Pinpoint the cell where the given text exists, returning its (X, Y) midpoint coordinate. 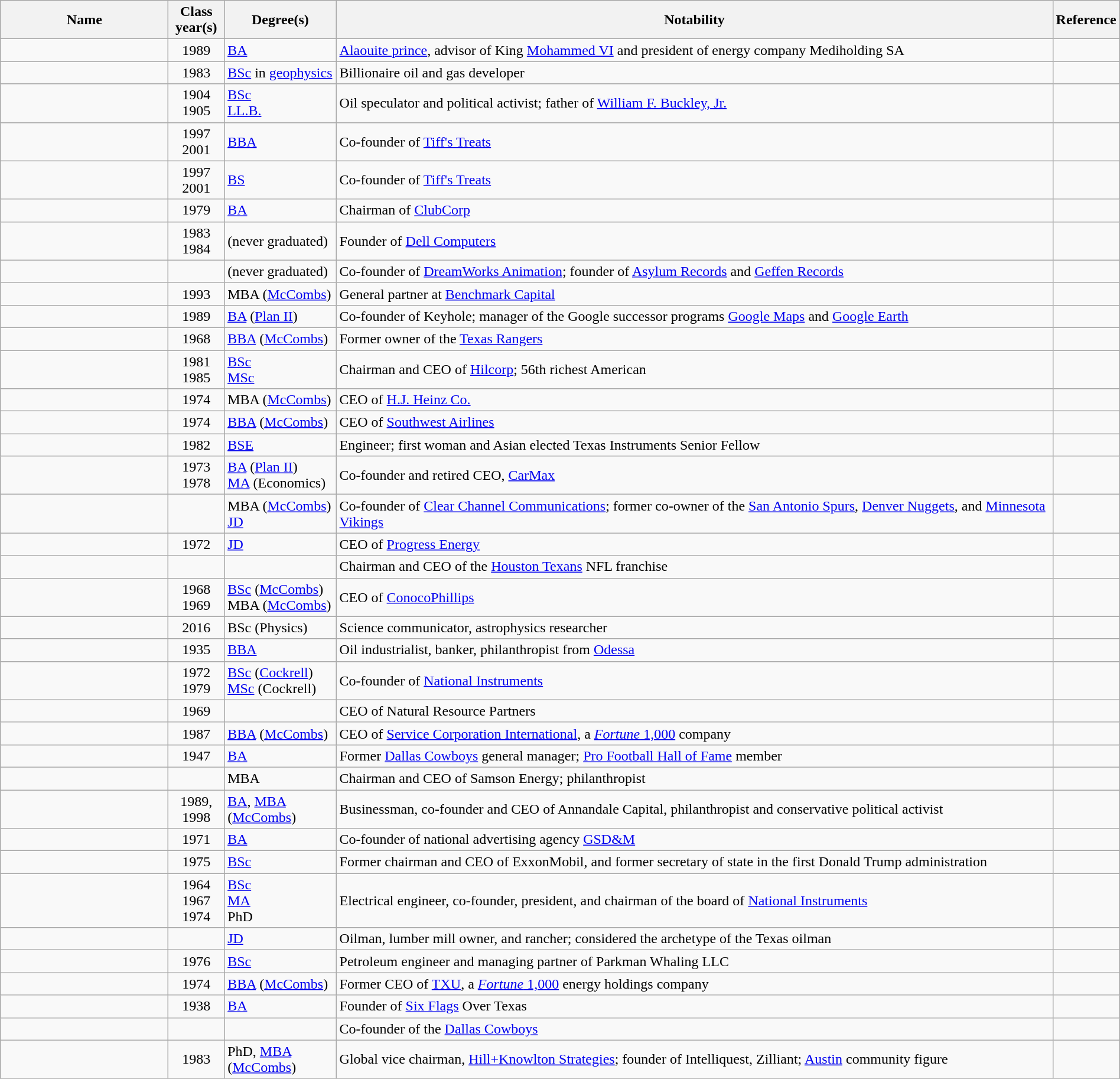
Name (84, 20)
1938 (196, 1006)
Oil speculator and political activist; father of William F. Buckley, Jr. (695, 103)
BSc (Physics) (280, 628)
19041905 (196, 103)
19831984 (196, 241)
BA, MBA (McCombs) (280, 808)
1969 (196, 711)
Notability (695, 20)
Co-founder of National Instruments (695, 681)
CEO of H.J. Heinz Co. (695, 400)
Former owner of the Texas Rangers (695, 339)
CEO of Progress Energy (695, 544)
BScLL.B. (280, 103)
19721979 (196, 681)
1993 (196, 294)
CEO of Natural Resource Partners (695, 711)
1975 (196, 862)
Co-founder of Keyhole; manager of the Google successor programs Google Maps and Google Earth (695, 316)
Reference (1086, 20)
Oilman, lumber mill owner, and rancher; considered the archetype of the Texas oilman (695, 939)
Degree(s) (280, 20)
CEO of Service Corporation International, a Fortune 1,000 company (695, 733)
BA (Plan II) MA (Economics) (280, 475)
BSc in geophysics (280, 73)
MBA (280, 778)
1968 (196, 339)
Chairman of ClubCorp (695, 210)
MBA (McCombs)JD (280, 514)
BSc (Cockrell)MSc (Cockrell) (280, 681)
PhD, MBA (McCombs) (280, 1059)
Electrical engineer, co-founder, president, and chairman of the board of National Instruments (695, 901)
1947 (196, 756)
Co-founder of Clear Channel Communications; former co-owner of the San Antonio Spurs, Denver Nuggets, and Minnesota Vikings (695, 514)
Petroleum engineer and managing partner of Parkman Whaling LLC (695, 961)
BScMAPhD (280, 901)
Chairman and CEO of Samson Energy; philanthropist (695, 778)
Oil industrialist, banker, philanthropist from Odessa (695, 650)
Chairman and CEO of the Houston Texans NFL franchise (695, 567)
Co-founder of DreamWorks Animation; founder of Asylum Records and Geffen Records (695, 271)
BScMSc (280, 369)
CEO of Southwest Airlines (695, 422)
1935 (196, 650)
19681969 (196, 597)
BSc (McCombs) MBA (McCombs) (280, 597)
1971 (196, 840)
Billionaire oil and gas developer (695, 73)
19731978 (196, 475)
Founder of Dell Computers (695, 241)
Co-founder of national advertising agency GSD&M (695, 840)
1982 (196, 445)
BA (Plan II) (280, 316)
Former chairman and CEO of ExxonMobil, and former secretary of state in the first Donald Trump administration (695, 862)
Engineer; first woman and Asian elected Texas Instruments Senior Fellow (695, 445)
Former Dallas Cowboys general manager; Pro Football Hall of Fame member (695, 756)
Science communicator, astrophysics researcher (695, 628)
Class year(s) (196, 20)
2016 (196, 628)
1987 (196, 733)
Businessman, co-founder and CEO of Annandale Capital, philanthropist and conservative political activist (695, 808)
Co-founder of the Dallas Cowboys (695, 1029)
196419671974 (196, 901)
CEO of ConocoPhillips (695, 597)
19811985 (196, 369)
Co-founder and retired CEO, CarMax (695, 475)
Alaouite prince, advisor of King Mohammed VI and president of energy company Mediholding SA (695, 50)
Founder of Six Flags Over Texas (695, 1006)
1979 (196, 210)
Former CEO of TXU, a Fortune 1,000 energy holdings company (695, 984)
BSE (280, 445)
Chairman and CEO of Hilcorp; 56th richest American (695, 369)
1972 (196, 544)
Global vice chairman, Hill+Knowlton Strategies; founder of Intelliquest, Zilliant; Austin community figure (695, 1059)
General partner at Benchmark Capital (695, 294)
BS (280, 180)
1976 (196, 961)
1989, 1998 (196, 808)
